Return (X, Y) of the center of cell containing provided text 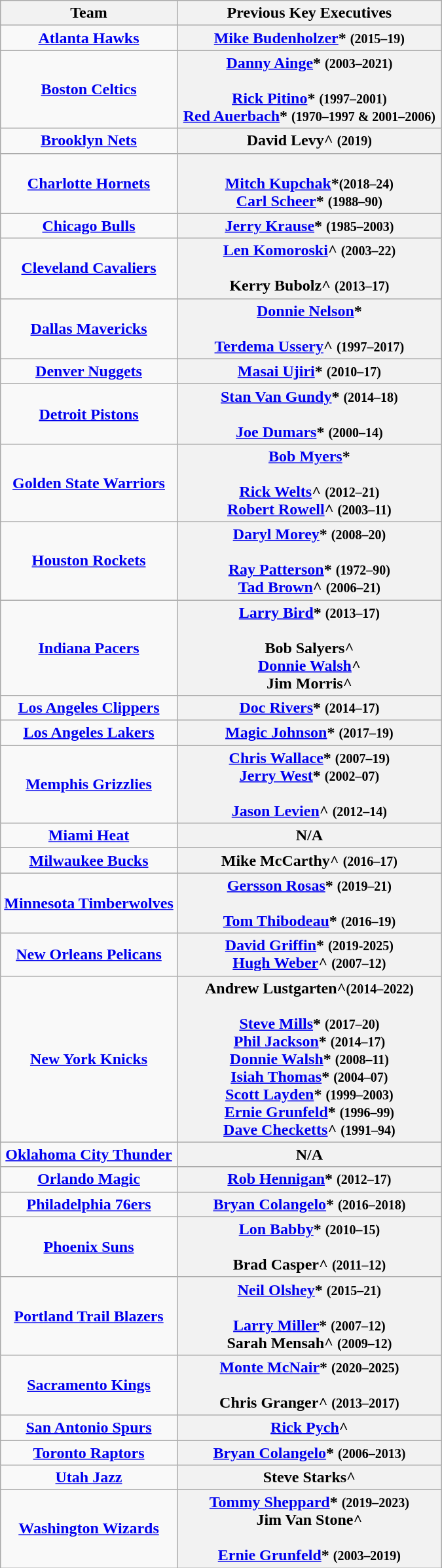
Portland Trail Blazers (89, 1315)
Cleveland Cavaliers (89, 268)
Washington Wizards (89, 1529)
Bryan Colangelo* (2006–2013) (309, 1452)
Chicago Bulls (89, 226)
Previous Key Executives (309, 13)
Rob Hennigan* (2012–17) (309, 1179)
Phoenix Suns (89, 1247)
Magic Johnson* (2017–19) (309, 733)
Orlando Magic (89, 1179)
Minnesota Timberwolves (89, 903)
Philadelphia 76ers (89, 1204)
Chris Wallace* (2007–19)Jerry West* (2002–07)Jason Levien^ (2012–14) (309, 784)
Masai Ujiri* (2010–17) (309, 371)
New York Knicks (89, 1059)
Denver Nuggets (89, 371)
Donnie Nelson*Terdema Ussery^ (1997–2017) (309, 329)
Los Angeles Lakers (89, 733)
San Antonio Spurs (89, 1427)
Jerry Krause* (1985–2003) (309, 226)
Danny Ainge* (2003–2021)Rick Pitino* (1997–2001) Red Auerbach* (1970–1997 & 2001–2006) (309, 89)
Dallas Mavericks (89, 329)
Miami Heat (89, 836)
Larry Bird* (2013–17)Bob Salyers^ Donnie Walsh^ Jim Morris^ (309, 647)
Team (89, 13)
Gersson Rosas* (2019–21)Tom Thibodeau* (2016–19) (309, 903)
Neil Olshey* (2015–21)Larry Miller* (2007–12) Sarah Mensah^ (2009–12) (309, 1315)
Memphis Grizzlies (89, 784)
Sacramento Kings (89, 1385)
Golden State Warriors (89, 483)
Steve Starks^ (309, 1478)
Utah Jazz (89, 1478)
David Griffin* (2019-2025)Hugh Weber^ (2007–12) (309, 954)
Daryl Morey* (2008–20)Ray Patterson* (1972–90) Tad Brown^ (2006–21) (309, 560)
Indiana Pacers (89, 647)
Rick Pych^ (309, 1427)
Monte McNair* (2020–2025)Chris Granger^ (2013–2017) (309, 1385)
Boston Celtics (89, 89)
Doc Rivers* (2014–17) (309, 708)
Toronto Raptors (89, 1452)
Los Angeles Clippers (89, 708)
Len Komoroski^ (2003–22)Kerry Bubolz^ (2013–17) (309, 268)
Bryan Colangelo* (2016–2018) (309, 1204)
David Levy^ (2019) (309, 141)
Milwaukee Bucks (89, 861)
Oklahoma City Thunder (89, 1154)
Lon Babby* (2010–15)Brad Casper^ (2011–12) (309, 1247)
Bob Myers*Rick Welts^ (2012–21) Robert Rowell^ (2003–11) (309, 483)
Houston Rockets (89, 560)
Mitch Kupchak*(2018–24) Carl Scheer* (1988–90) (309, 183)
New Orleans Pelicans (89, 954)
Charlotte Hornets (89, 183)
Mike McCarthy^ (2016–17) (309, 861)
Atlanta Hawks (89, 38)
Detroit Pistons (89, 414)
Tommy Sheppard* (2019–2023) Jim Van Stone^Ernie Grunfeld* (2003–2019) (309, 1529)
Stan Van Gundy* (2014–18)Joe Dumars* (2000–14) (309, 414)
Mike Budenholzer* (2015–19) (309, 38)
Brooklyn Nets (89, 141)
